Find where the given text appears and provide that cell's center as [X, Y] coordinate. 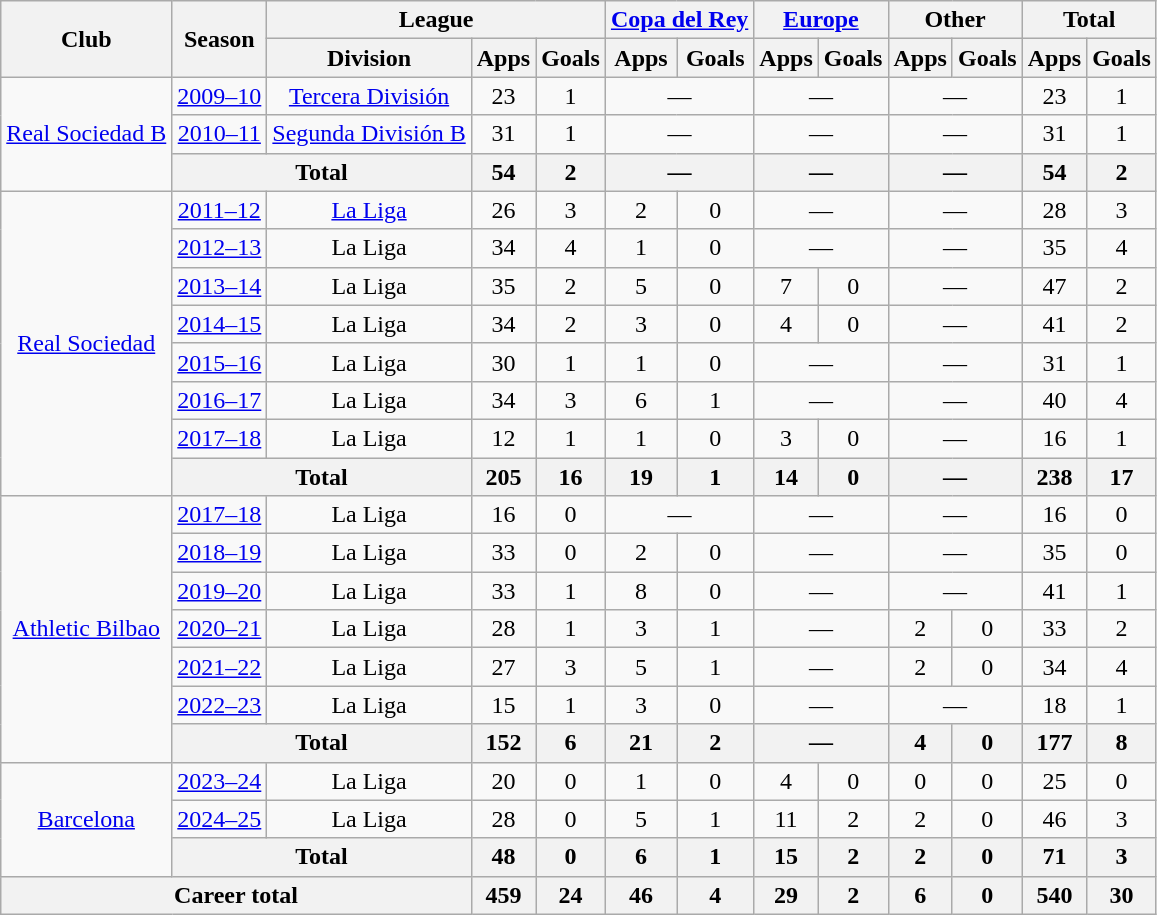
2022–23 [220, 705]
2024–25 [220, 819]
2018–19 [220, 553]
40 [1054, 400]
Tercera División [369, 96]
26 [503, 210]
Other [955, 20]
2023–24 [220, 781]
29 [786, 895]
48 [503, 857]
League [436, 20]
20 [503, 781]
14 [786, 477]
2009–10 [220, 96]
2013–14 [220, 286]
11 [786, 819]
Real Sociedad [86, 343]
Division [369, 58]
24 [571, 895]
2015–16 [220, 362]
Athletic Bilbao [86, 629]
Real Sociedad B [86, 134]
Career total [236, 895]
2010–11 [220, 134]
12 [503, 438]
Season [220, 39]
18 [1054, 705]
19 [640, 477]
152 [503, 743]
Copa del Rey [679, 20]
2014–15 [220, 324]
27 [503, 667]
25 [1054, 781]
2021–22 [220, 667]
2020–21 [220, 629]
459 [503, 895]
Barcelona [86, 819]
177 [1054, 743]
7 [786, 286]
47 [1054, 286]
2011–12 [220, 210]
21 [640, 743]
2016–17 [220, 400]
238 [1054, 477]
Club [86, 39]
71 [1054, 857]
17 [1122, 477]
2012–13 [220, 248]
Segunda División B [369, 134]
540 [1054, 895]
205 [503, 477]
Europe [821, 20]
2019–20 [220, 591]
